Detect which cell encompasses the target text, then output its [X, Y] center coordinate. 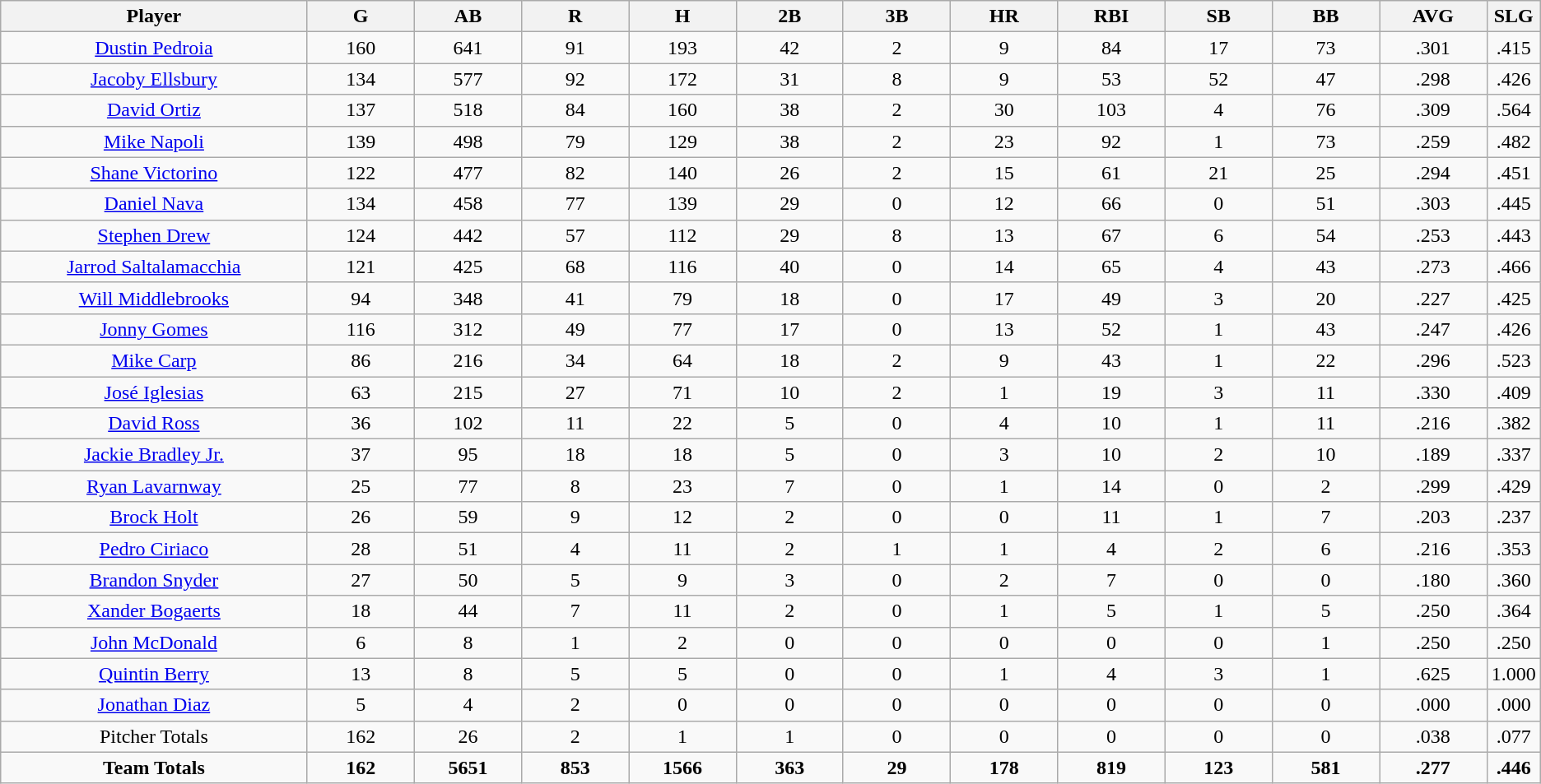
Pedro Ciriaco [154, 549]
Will Middlebrooks [154, 298]
Jarrod Saltalamacchia [154, 267]
Player [154, 16]
Mike Carp [154, 360]
Jonathan Diaz [154, 705]
Brandon Snyder [154, 580]
.247 [1433, 329]
.253 [1433, 235]
HR [1004, 16]
.227 [1433, 298]
.273 [1433, 267]
129 [682, 141]
123 [1218, 768]
86 [361, 360]
.301 [1433, 48]
36 [361, 424]
178 [1004, 768]
442 [468, 235]
.038 [1433, 736]
94 [361, 298]
G [361, 16]
5651 [468, 768]
.259 [1433, 141]
.443 [1513, 235]
19 [1111, 392]
.303 [1433, 204]
477 [468, 173]
.203 [1433, 517]
.445 [1513, 204]
.625 [1433, 674]
.294 [1433, 173]
3B [896, 16]
57 [575, 235]
20 [1325, 298]
44 [468, 611]
.309 [1433, 110]
819 [1111, 768]
.482 [1513, 141]
SB [1218, 16]
David Ross [154, 424]
15 [1004, 173]
137 [361, 110]
581 [1325, 768]
82 [575, 173]
34 [575, 360]
.353 [1513, 549]
64 [682, 360]
641 [468, 48]
312 [468, 329]
172 [682, 79]
124 [361, 235]
.298 [1433, 79]
140 [682, 173]
.409 [1513, 392]
2B [789, 16]
65 [1111, 267]
.189 [1433, 455]
76 [1325, 110]
47 [1325, 79]
.429 [1513, 486]
63 [361, 392]
.466 [1513, 267]
91 [575, 48]
H [682, 16]
.077 [1513, 736]
.237 [1513, 517]
1.000 [1513, 674]
.180 [1433, 580]
.360 [1513, 580]
121 [361, 267]
.425 [1513, 298]
Daniel Nava [154, 204]
59 [468, 517]
41 [575, 298]
Xander Bogaerts [154, 611]
Dustin Pedroia [154, 48]
61 [1111, 173]
Quintin Berry [154, 674]
102 [468, 424]
Stephen Drew [154, 235]
30 [1004, 110]
.337 [1513, 455]
AVG [1433, 16]
193 [682, 48]
54 [1325, 235]
31 [789, 79]
37 [361, 455]
R [575, 16]
216 [468, 360]
348 [468, 298]
66 [1111, 204]
215 [468, 392]
363 [789, 768]
Jacoby Ellsbury [154, 79]
67 [1111, 235]
498 [468, 141]
.330 [1433, 392]
.277 [1433, 768]
518 [468, 110]
577 [468, 79]
.451 [1513, 173]
53 [1111, 79]
95 [468, 455]
BB [1325, 16]
.382 [1513, 424]
Jackie Bradley Jr. [154, 455]
Ryan Lavarnway [154, 486]
Brock Holt [154, 517]
103 [1111, 110]
1566 [682, 768]
Team Totals [154, 768]
112 [682, 235]
Mike Napoli [154, 141]
853 [575, 768]
122 [361, 173]
SLG [1513, 16]
458 [468, 204]
40 [789, 267]
50 [468, 580]
42 [789, 48]
.564 [1513, 110]
José Iglesias [154, 392]
.299 [1433, 486]
.415 [1513, 48]
RBI [1111, 16]
John McDonald [154, 643]
71 [682, 392]
Shane Victorino [154, 173]
21 [1218, 173]
.296 [1433, 360]
425 [468, 267]
Jonny Gomes [154, 329]
David Ortiz [154, 110]
Pitcher Totals [154, 736]
.446 [1513, 768]
.364 [1513, 611]
AB [468, 16]
28 [361, 549]
.523 [1513, 360]
68 [575, 267]
